From the cell containing the given text, extract its center point as (X, Y) coordinate. 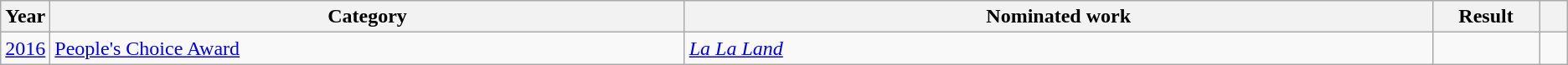
Category (367, 17)
People's Choice Award (367, 48)
Result (1486, 17)
2016 (25, 48)
Year (25, 17)
La La Land (1059, 48)
Nominated work (1059, 17)
